Pinpoint the cell where the given text exists, returning its (x, y) midpoint coordinate. 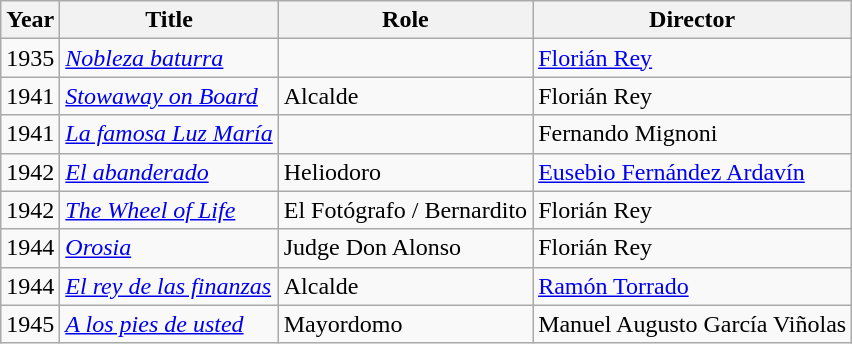
A los pies de usted (169, 324)
Manuel Augusto García Viñolas (692, 324)
El rey de las finanzas (169, 286)
1945 (30, 324)
Role (405, 20)
Stowaway on Board (169, 96)
Heliodoro (405, 172)
Fernando Mignoni (692, 134)
Ramón Torrado (692, 286)
Director (692, 20)
The Wheel of Life (169, 210)
Year (30, 20)
El Fotógrafo / Bernardito (405, 210)
Eusebio Fernández Ardavín (692, 172)
El abanderado (169, 172)
Nobleza baturra (169, 58)
Orosia (169, 248)
Judge Don Alonso (405, 248)
Mayordomo (405, 324)
Title (169, 20)
La famosa Luz María (169, 134)
1935 (30, 58)
